Capture the cell that displays the provided text and extract its (x, y) central coordinate. 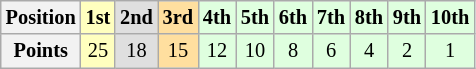
10 (255, 51)
6th (293, 17)
Points (41, 51)
5th (255, 17)
10th (450, 17)
7th (331, 17)
8 (293, 51)
1st (98, 17)
4th (217, 17)
Position (41, 17)
25 (98, 51)
8th (369, 17)
2 (407, 51)
12 (217, 51)
4 (369, 51)
6 (331, 51)
1 (450, 51)
18 (136, 51)
15 (178, 51)
2nd (136, 17)
9th (407, 17)
3rd (178, 17)
